Locate the cell with the specified text and output its (x, y) center coordinate. 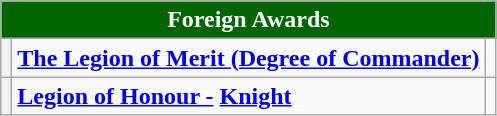
Foreign Awards (248, 20)
Legion of Honour - Knight (248, 96)
The Legion of Merit (Degree of Commander) (248, 58)
